Return the (X, Y) coordinate for the center point of the cell that contains the specified text.  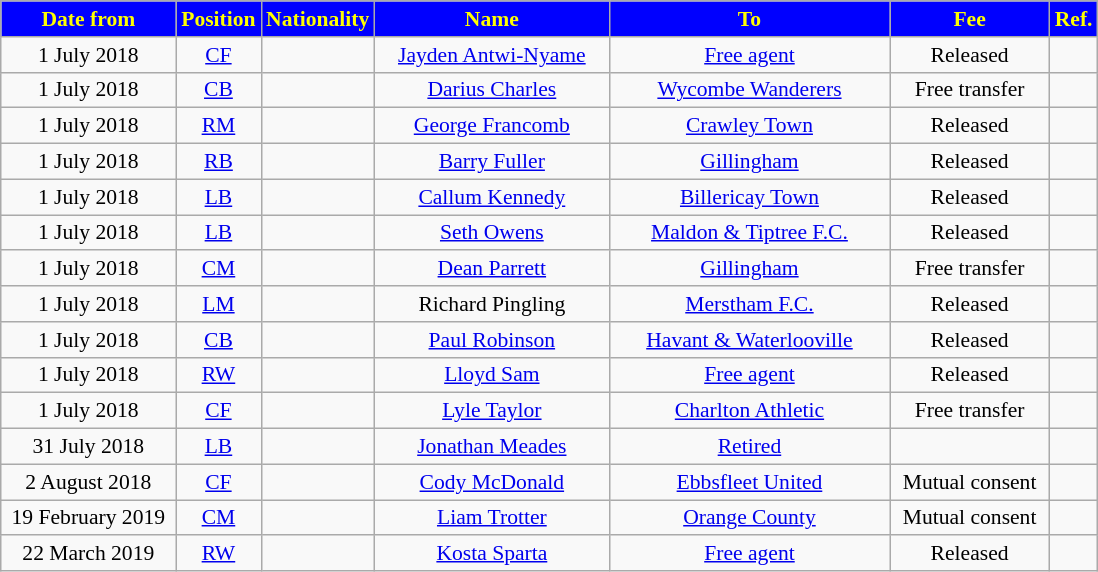
Dean Parrett (492, 269)
Ebbsfleet United (749, 482)
Ref. (1074, 19)
Lloyd Sam (492, 375)
Charlton Athletic (749, 411)
Liam Trotter (492, 518)
Lyle Taylor (492, 411)
Cody McDonald (492, 482)
Crawley Town (749, 126)
Jayden Antwi-Nyame (492, 55)
22 March 2019 (88, 554)
Name (492, 19)
Merstham F.C. (749, 304)
RB (218, 162)
Fee (970, 19)
Position (218, 19)
Barry Fuller (492, 162)
Richard Pingling (492, 304)
Orange County (749, 518)
19 February 2019 (88, 518)
Billericay Town (749, 197)
George Francomb (492, 126)
2 August 2018 (88, 482)
Seth Owens (492, 233)
Date from (88, 19)
Maldon & Tiptree F.C. (749, 233)
RM (218, 126)
Havant & Waterlooville (749, 340)
Callum Kennedy (492, 197)
Wycombe Wanderers (749, 90)
31 July 2018 (88, 447)
To (749, 19)
Retired (749, 447)
Nationality (318, 19)
LM (218, 304)
Darius Charles (492, 90)
Paul Robinson (492, 340)
Kosta Sparta (492, 554)
Jonathan Meades (492, 447)
